For the text-containing cell, return its midpoint in [x, y] coordinate format. 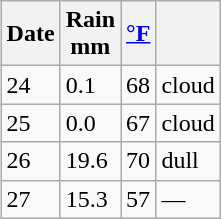
15.3 [90, 199]
25 [30, 123]
57 [138, 199]
68 [138, 85]
70 [138, 161]
°F [138, 34]
27 [30, 199]
Rainmm [90, 34]
67 [138, 123]
Date [30, 34]
0.0 [90, 123]
19.6 [90, 161]
dull [188, 161]
26 [30, 161]
24 [30, 85]
— [188, 199]
0.1 [90, 85]
